Locate the cell with the specified text and output its [X, Y] center coordinate. 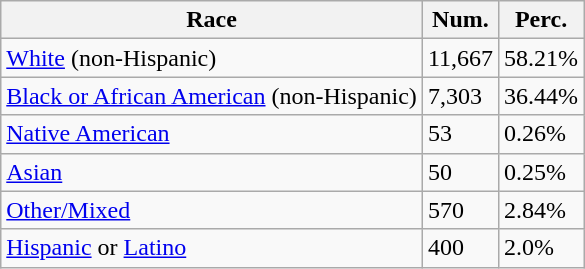
2.84% [542, 210]
570 [460, 210]
Native American [212, 134]
Hispanic or Latino [212, 248]
50 [460, 172]
Asian [212, 172]
11,667 [460, 58]
0.25% [542, 172]
Perc. [542, 20]
Race [212, 20]
400 [460, 248]
0.26% [542, 134]
53 [460, 134]
White (non-Hispanic) [212, 58]
Num. [460, 20]
Other/Mixed [212, 210]
Black or African American (non-Hispanic) [212, 96]
36.44% [542, 96]
7,303 [460, 96]
58.21% [542, 58]
2.0% [542, 248]
